For the text-containing cell, return its midpoint in (x, y) coordinate format. 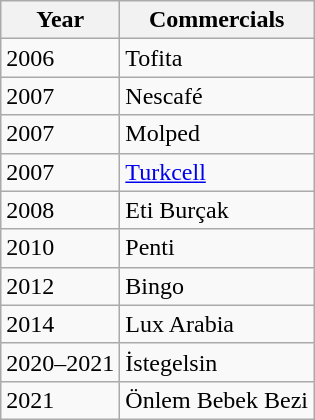
Eti Burçak (217, 210)
Commercials (217, 20)
Tofita (217, 58)
Penti (217, 248)
Turkcell (217, 172)
İstegelsin (217, 362)
Nescafé (217, 96)
2006 (60, 58)
2014 (60, 324)
2010 (60, 248)
Molped (217, 134)
Önlem Bebek Bezi (217, 400)
2020–2021 (60, 362)
2012 (60, 286)
Lux Arabia (217, 324)
Bingo (217, 286)
2008 (60, 210)
2021 (60, 400)
Year (60, 20)
